Return the [X, Y] coordinate for the center point of the cell that contains the specified text.  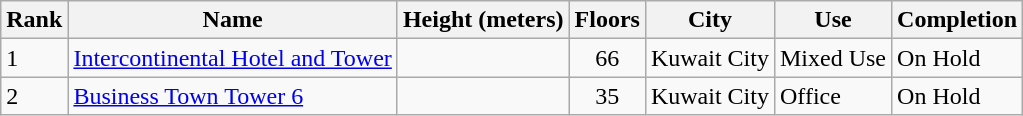
35 [607, 96]
Office [832, 96]
Floors [607, 20]
Name [233, 20]
Completion [958, 20]
Use [832, 20]
Rank [34, 20]
Height (meters) [483, 20]
Business Town Tower 6 [233, 96]
2 [34, 96]
Intercontinental Hotel and Tower [233, 58]
City [710, 20]
1 [34, 58]
66 [607, 58]
Mixed Use [832, 58]
